Locate the cell with the specified text and output its [x, y] center coordinate. 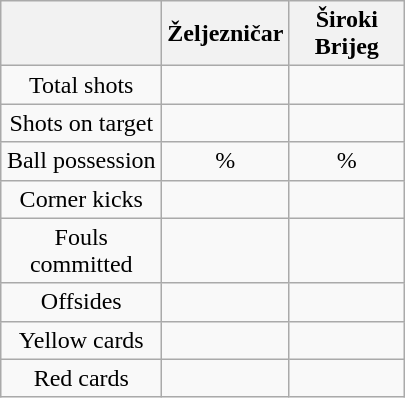
Fouls committed [82, 250]
Željezničar [226, 34]
Offsides [82, 302]
Total shots [82, 85]
Široki Brijeg [347, 34]
Corner kicks [82, 199]
Shots on target [82, 123]
Red cards [82, 378]
Yellow cards [82, 340]
Ball possession [82, 161]
